Capture the cell that displays the provided text and extract its [X, Y] central coordinate. 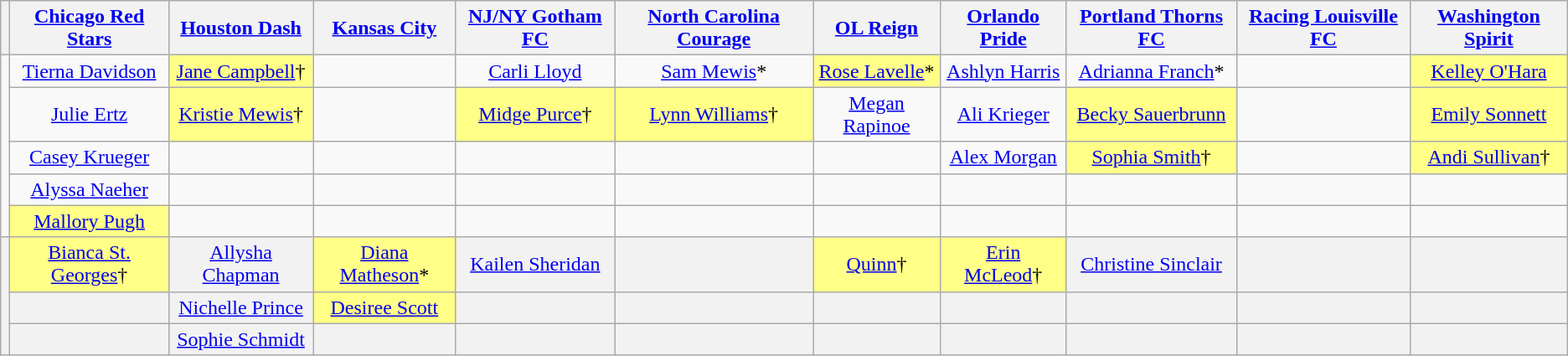
NJ/NY Gotham FC [535, 28]
Washington Spirit [1489, 28]
Carli Lloyd [535, 71]
Becky Sauerbrunn [1151, 114]
Chicago Red Stars [90, 28]
Kailen Sheridan [535, 265]
Portland Thorns FC [1151, 28]
Julie Ertz [90, 114]
Mallory Pugh [90, 221]
Casey Krueger [90, 157]
Kelley O'Hara [1489, 71]
Orlando Pride [1003, 28]
Adrianna Franch* [1151, 71]
Diana Matheson* [384, 265]
Nichelle Prince [240, 307]
OL Reign [877, 28]
Andi Sullivan† [1489, 157]
Desiree Scott [384, 307]
Sophia Smith† [1151, 157]
Bianca St. Georges† [90, 265]
Emily Sonnett [1489, 114]
Sam Mewis* [714, 71]
Quinn† [877, 265]
Ali Krieger [1003, 114]
Christine Sinclair [1151, 265]
Ashlyn Harris [1003, 71]
Kristie Mewis† [240, 114]
Houston Dash [240, 28]
Lynn Williams† [714, 114]
Kansas City [384, 28]
Sophie Schmidt [240, 339]
Megan Rapinoe [877, 114]
Alyssa Naeher [90, 189]
Tierna Davidson [90, 71]
Midge Purce† [535, 114]
Allysha Chapman [240, 265]
North Carolina Courage [714, 28]
Erin McLeod† [1003, 265]
Alex Morgan [1003, 157]
Racing Louisville FC [1323, 28]
Jane Campbell† [240, 71]
Rose Lavelle* [877, 71]
